Extract the (x, y) coordinate from the center of the cell holding the provided text.  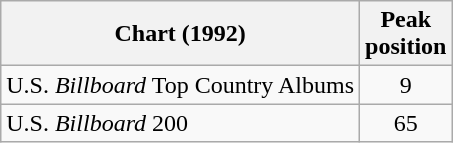
65 (406, 123)
U.S. Billboard Top Country Albums (180, 85)
Peakposition (406, 34)
U.S. Billboard 200 (180, 123)
9 (406, 85)
Chart (1992) (180, 34)
